Capture the cell that displays the provided text and extract its [X, Y] central coordinate. 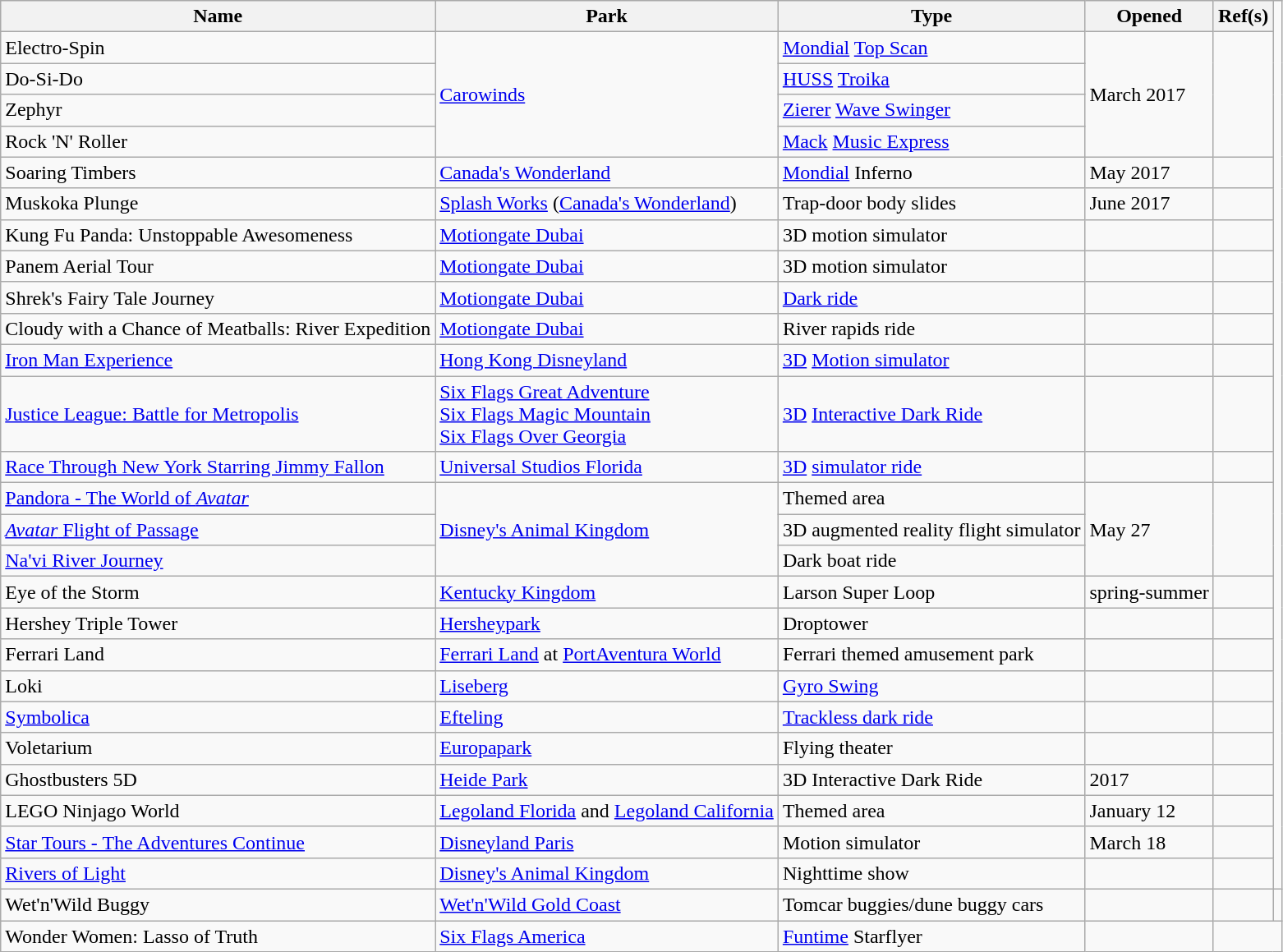
Soaring Timbers [218, 172]
Hershey Triple Tower [218, 623]
spring-summer [1149, 592]
Tomcar buggies/dune buggy cars [931, 904]
Dark boat ride [931, 561]
Six Flags America [607, 936]
Funtime Starflyer [931, 936]
Hersheypark [607, 623]
Mack Music Express [931, 141]
Wet'n'Wild Gold Coast [607, 904]
Trackless dark ride [931, 717]
January 12 [1149, 811]
Nighttime show [931, 873]
Zierer Wave Swinger [931, 110]
May 2017 [1149, 172]
Flying theater [931, 748]
March 2017 [1149, 94]
Gyro Swing [931, 686]
Splash Works (Canada's Wonderland) [607, 204]
Panem Aerial Tour [218, 266]
Europapark [607, 748]
Shrek's Fairy Tale Journey [218, 297]
Electro-Spin [218, 48]
Loki [218, 686]
Cloudy with a Chance of Meatballs: River Expedition [218, 329]
Pandora - The World of Avatar [218, 499]
Rivers of Light [218, 873]
2017 [1149, 780]
Canada's Wonderland [607, 172]
Type [931, 16]
River rapids ride [931, 329]
June 2017 [1149, 204]
Justice League: Battle for Metropolis [218, 414]
Race Through New York Starring Jimmy Fallon [218, 467]
Universal Studios Florida [607, 467]
3D simulator ride [931, 467]
Do-Si-Do [218, 79]
Droptower [931, 623]
Ghostbusters 5D [218, 780]
Ferrari themed amusement park [931, 655]
Dark ride [931, 297]
Eye of the Storm [218, 592]
Opened [1149, 16]
Muskoka Plunge [218, 204]
Six Flags Great Adventure Six Flags Magic Mountain Six Flags Over Georgia [607, 414]
March 18 [1149, 842]
May 27 [1149, 530]
Park [607, 16]
Mondial Inferno [931, 172]
Wet'n'Wild Buggy [218, 904]
Disneyland Paris [607, 842]
3D augmented reality flight simulator [931, 530]
Kung Fu Panda: Unstoppable Awesomeness [218, 235]
Zephyr [218, 110]
Rock 'N' Roller [218, 141]
Name [218, 16]
3D Motion simulator [931, 360]
Legoland Florida and Legoland California [607, 811]
Liseberg [607, 686]
Na'vi River Journey [218, 561]
LEGO Ninjago World [218, 811]
Motion simulator [931, 842]
HUSS Troika [931, 79]
Hong Kong Disneyland [607, 360]
Larson Super Loop [931, 592]
Wonder Women: Lasso of Truth [218, 936]
Voletarium [218, 748]
Trap-door body slides [931, 204]
Iron Man Experience [218, 360]
Carowinds [607, 94]
Mondial Top Scan [931, 48]
Ferrari Land [218, 655]
Heide Park [607, 780]
Avatar Flight of Passage [218, 530]
Kentucky Kingdom [607, 592]
Star Tours - The Adventures Continue [218, 842]
Symbolica [218, 717]
Ferrari Land at PortAventura World [607, 655]
Efteling [607, 717]
Ref(s) [1243, 16]
